Detect which cell encompasses the target text, then output its (X, Y) center coordinate. 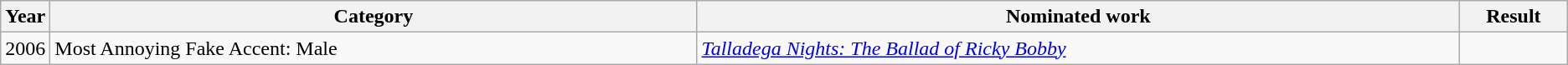
Category (374, 17)
Talladega Nights: The Ballad of Ricky Bobby (1079, 48)
Year (25, 17)
Most Annoying Fake Accent: Male (374, 48)
Nominated work (1079, 17)
2006 (25, 48)
Result (1514, 17)
